Identify which cell holds the provided text, then report its [x, y] central coordinate. 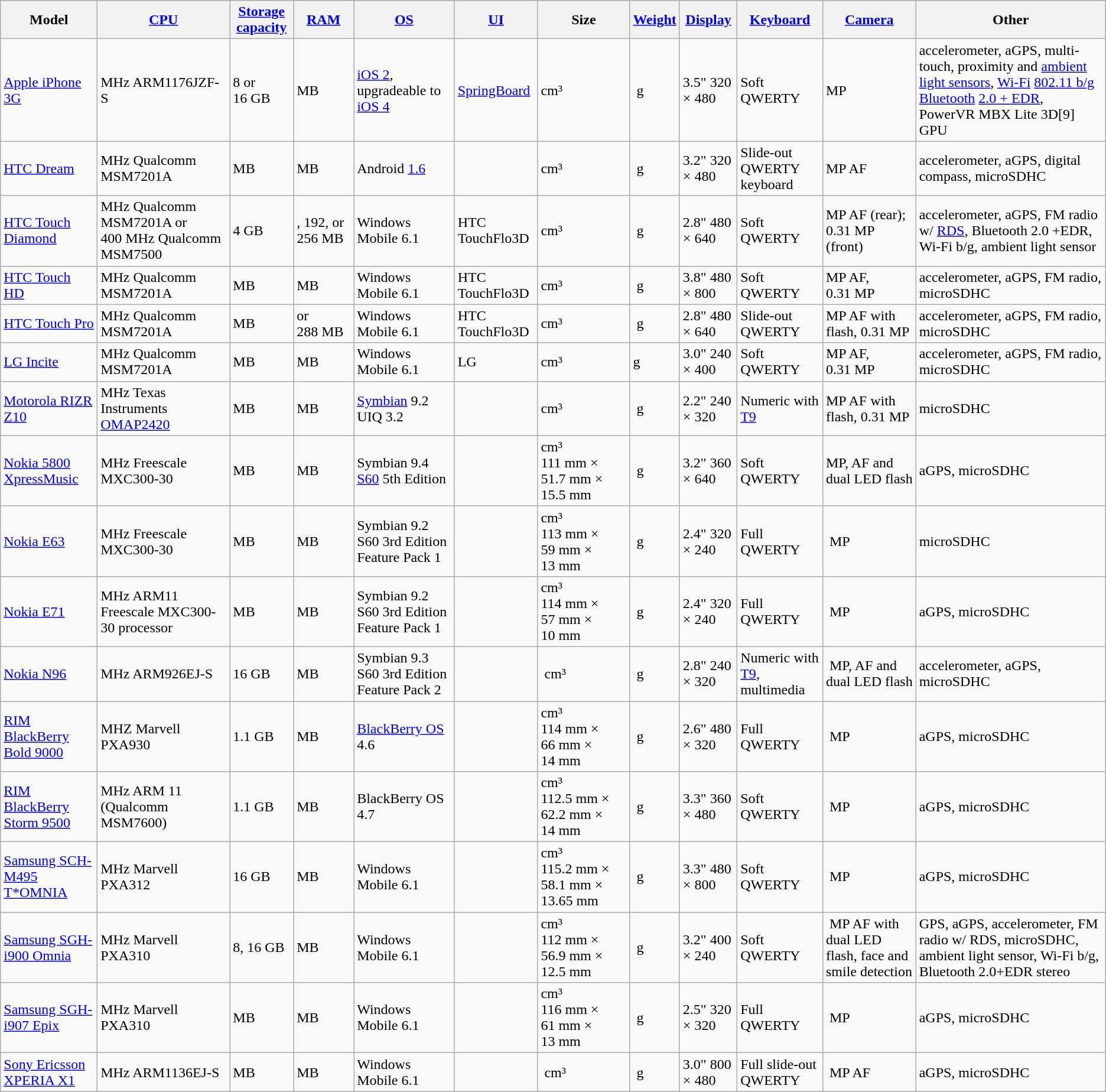
Motorola RIZR Z10 [49, 408]
3.5" 320 × 480 [708, 90]
cm³ 112 mm × 56.9 mm × 12.5 mm [584, 948]
MHz Marvell PXA312 [164, 877]
Numeric with T9 [780, 408]
cm³113 mm × 59 mm × 13 mm [584, 541]
Numeric with T9, multimedia [780, 674]
Symbian 9.2 UIQ 3.2 [404, 408]
cm³ 116 mm × 61 mm × 13 mm [584, 1018]
2.5" 320 × 320 [708, 1018]
RIM BlackBerry Storm 9500 [49, 807]
2.6" 480 × 320 [708, 736]
Samsung SGH-i900 Omnia [49, 948]
MHz Texas Instruments OMAP2420 [164, 408]
3.3" 480 × 800 [708, 877]
3.2" 400 × 240 [708, 948]
Nokia E63 [49, 541]
3.0" 240 × 400 [708, 362]
cm³114 mm × 57 mm × 10 mm [584, 611]
3.2" 360 × 640 [708, 470]
OS [404, 20]
SpringBoard [496, 90]
, 192, or 256 MB [324, 230]
MHz ARM11 Freescale MXC300-30 processor [164, 611]
Slide-out QWERTY keyboard [780, 168]
Apple iPhone 3G [49, 90]
Symbian 9.4 S60 5th Edition [404, 470]
Model [49, 20]
CPU [164, 20]
Android 1.6 [404, 168]
2.2" 240 × 320 [708, 408]
MP AF (rear); 0.31 MP (front) [869, 230]
3.0" 800 × 480 [708, 1072]
Weight [655, 20]
Display [708, 20]
HTC Touch Pro [49, 324]
Full slide-out QWERTY [780, 1072]
Storage capacity [262, 20]
4 GB [262, 230]
Nokia E71 [49, 611]
cm³ 114 mm × 66 mm × 14 mm [584, 736]
accelerometer, aGPS, multi-touch, proximity and ambient light sensors, Wi-Fi 802.11 b/g Bluetooth 2.0 + EDR, PowerVR MBX Lite 3D[9] GPU [1010, 90]
Size [584, 20]
MHZ Marvell PXA930 [164, 736]
HTC Touch Diamond [49, 230]
MHz ARM 11 (Qualcomm MSM7600) [164, 807]
3.8" 480 × 800 [708, 285]
3.3" 360 × 480 [708, 807]
Samsung SGH-i907 Epix [49, 1018]
Sony Ericsson XPERIA X1 [49, 1072]
GPS, aGPS, accelerometer, FM radio w/ RDS, microSDHC, ambient light sensor, Wi-Fi b/g, Bluetooth 2.0+EDR stereo [1010, 948]
HTC Dream [49, 168]
cm³ 112.5 mm × 62.2 mm × 14 mm [584, 807]
BlackBerry OS 4.7 [404, 807]
accelerometer, aGPS, digital compass, microSDHC [1010, 168]
MHz ARM1136EJ-S [164, 1072]
LG [496, 362]
8, 16 GB [262, 948]
Slide-out QWERTY [780, 324]
HTC Touch HD [49, 285]
2.8" 240 × 320 [708, 674]
RIM BlackBerry Bold 9000 [49, 736]
iOS 2, upgradeable to iOS 4 [404, 90]
Nokia N96 [49, 674]
Camera [869, 20]
3.2" 320 × 480 [708, 168]
or 288 MB [324, 324]
Keyboard [780, 20]
Symbian 9.3 S60 3rd Edition Feature Pack 2 [404, 674]
Other [1010, 20]
cm³ 115.2 mm × 58.1 mm × 13.65 mm [584, 877]
8 or 16 GB [262, 90]
LG Incite [49, 362]
MHz ARM1176JZF-S [164, 90]
accelerometer, aGPS, FM radio w/ RDS, Bluetooth 2.0 +EDR, Wi-Fi b/g, ambient light sensor [1010, 230]
RAM [324, 20]
BlackBerry OS 4.6 [404, 736]
MHz ARM926EJ-S [164, 674]
MHz Qualcomm MSM7201A or 400 MHz Qualcomm MSM7500 [164, 230]
cm³111 mm × 51.7 mm × 15.5 mm [584, 470]
accelerometer, aGPS, microSDHC [1010, 674]
MP AF with dual LED flash, face and smile detection [869, 948]
UI [496, 20]
Samsung SCH-M495 T*OMNIA [49, 877]
Nokia 5800 XpressMusic [49, 470]
